Find where the given text appears and provide that cell's center as (X, Y) coordinate. 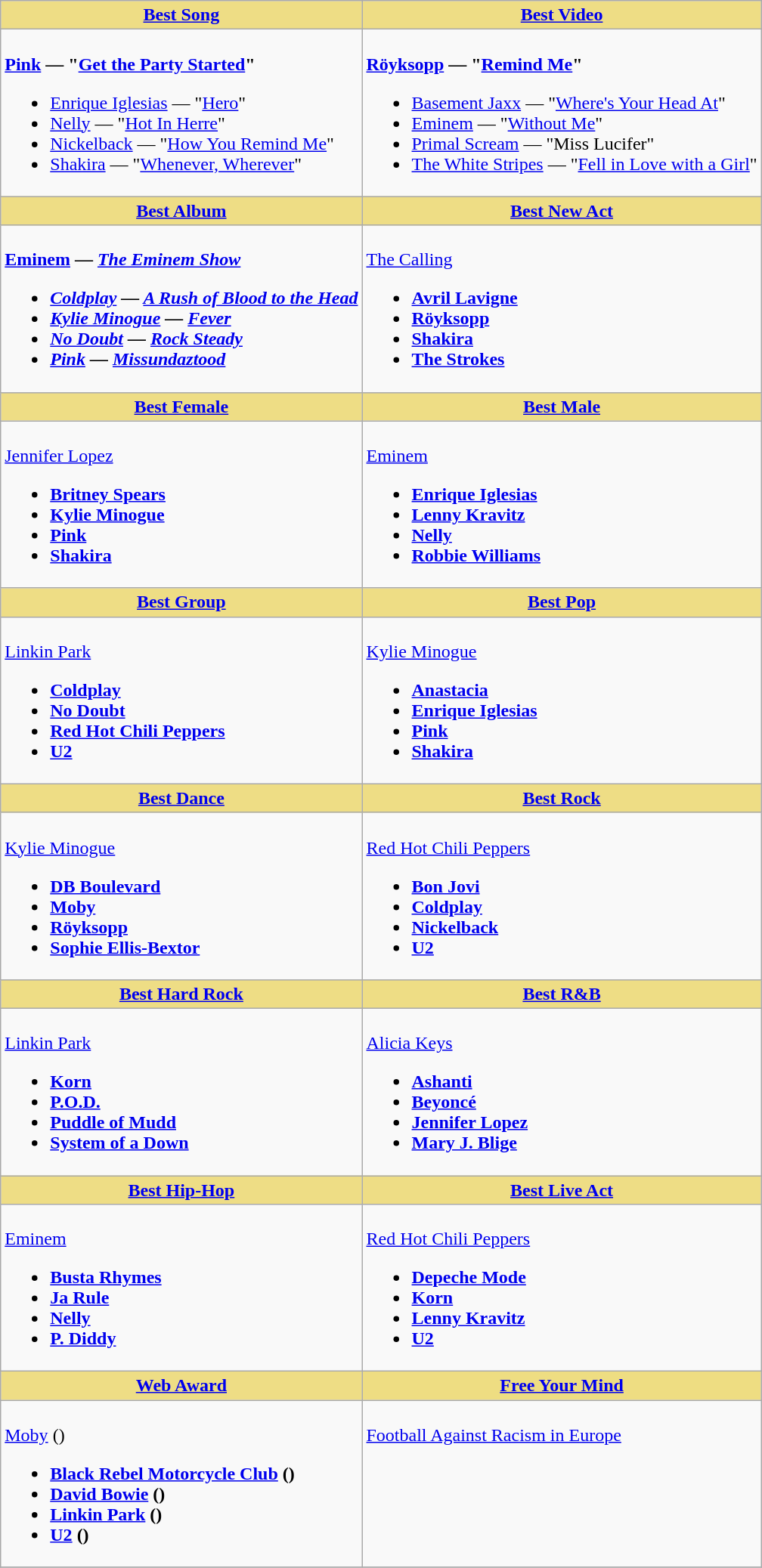
Kylie MinogueDB BoulevardMobyRöyksoppSophie Ellis-Bextor (181, 896)
Best Album (181, 211)
Eminem — The Eminem ShowColdplay — A Rush of Blood to the HeadKylie Minogue — FeverNo Doubt — Rock SteadyPink — Missundaztood (181, 308)
Best Female (181, 407)
Kylie MinogueAnastaciaEnrique IglesiasPinkShakira (562, 700)
Football Against Racism in Europe (562, 1484)
Linkin ParkColdplayNo DoubtRed Hot Chili PeppersU2 (181, 700)
Web Award (181, 1386)
Best Rock (562, 798)
Best Video (562, 15)
Best Male (562, 407)
Alicia KeysAshantiBeyoncéJennifer LopezMary J. Blige (562, 1091)
Best Live Act (562, 1190)
Best Song (181, 15)
Linkin ParkKornP.O.D.Puddle of MuddSystem of a Down (181, 1091)
Moby ()Black Rebel Motorcycle Club ()David Bowie ()Linkin Park ()U2 () (181, 1484)
EminemBusta RhymesJa RuleNellyP. Diddy (181, 1288)
Red Hot Chili PeppersDepeche ModeKornLenny KravitzU2 (562, 1288)
Best Hip-Hop (181, 1190)
EminemEnrique IglesiasLenny KravitzNellyRobbie Williams (562, 505)
Best Dance (181, 798)
Best Group (181, 602)
Best R&B (562, 994)
The CallingAvril LavigneRöyksoppShakiraThe Strokes (562, 308)
Best New Act (562, 211)
Best Hard Rock (181, 994)
Best Pop (562, 602)
Jennifer LopezBritney SpearsKylie MinoguePinkShakira (181, 505)
Pink — "Get the Party Started"Enrique Iglesias — "Hero"Nelly — "Hot In Herre"Nickelback — "How You Remind Me"Shakira — "Whenever, Wherever" (181, 113)
Red Hot Chili PeppersBon JoviColdplayNickelbackU2 (562, 896)
Free Your Mind (562, 1386)
